Identify which cell holds the provided text, then report its (X, Y) central coordinate. 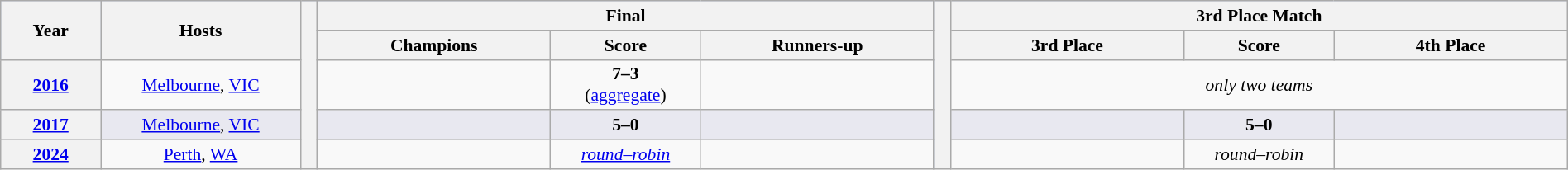
Runners-up (817, 45)
7–3(aggregate) (625, 84)
only two teams (1259, 84)
4th Place (1451, 45)
Final (626, 16)
3rd Place Match (1259, 16)
2016 (51, 84)
3rd Place (1067, 45)
2024 (51, 154)
Hosts (201, 30)
2017 (51, 125)
Champions (434, 45)
Year (51, 30)
Perth, WA (201, 154)
